Detect which cell encompasses the target text, then output its [x, y] center coordinate. 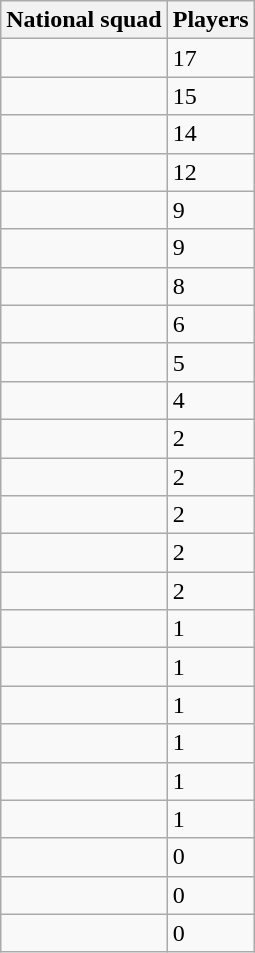
8 [210, 286]
6 [210, 324]
5 [210, 362]
Players [210, 20]
National squad [84, 20]
4 [210, 400]
12 [210, 172]
14 [210, 134]
17 [210, 58]
15 [210, 96]
